Extract the (x, y) coordinate from the center of the cell holding the provided text.  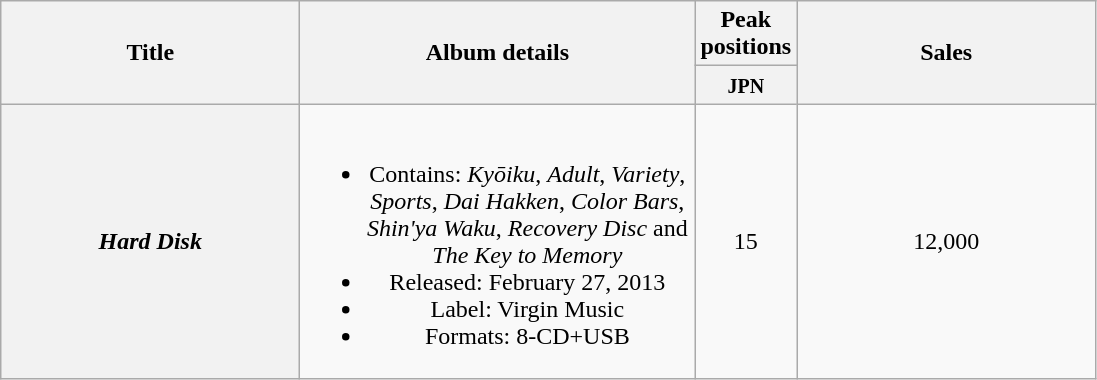
Hard Disk (150, 242)
Sales (946, 52)
15 (746, 242)
Peak positions (746, 34)
Title (150, 52)
Album details (498, 52)
JPN (746, 85)
12,000 (946, 242)
